Scan for the cell matching the given text and deliver its [x, y] coordinate at center. 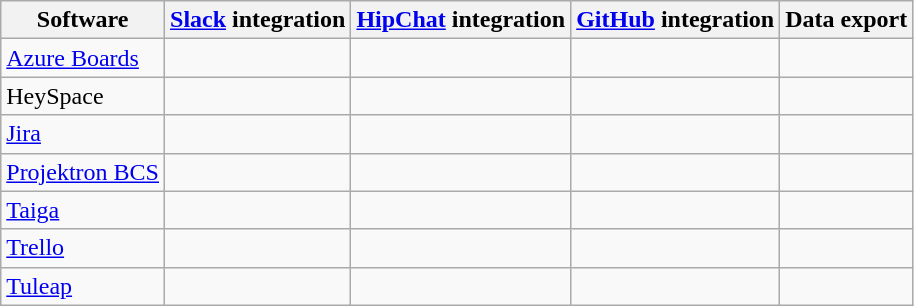
GitHub integration [676, 20]
Jira [83, 134]
Slack integration [258, 20]
Taiga [83, 210]
Tuleap [83, 286]
Data export [846, 20]
Projektron BCS [83, 172]
HipChat integration [461, 20]
Azure Boards [83, 58]
HeySpace [83, 96]
Trello [83, 248]
Software [83, 20]
